Return the [x, y] coordinate for the center point of the cell that contains the specified text.  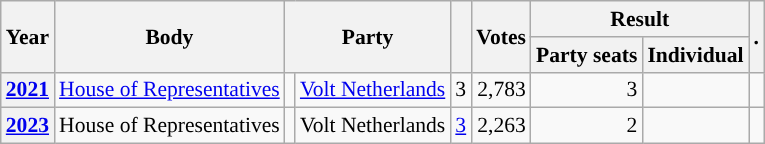
2,783 [501, 90]
Body [170, 36]
2,263 [501, 126]
2021 [28, 90]
Party seats [586, 55]
Individual [695, 55]
Party [368, 36]
Result [640, 19]
Votes [501, 36]
. [756, 36]
2023 [28, 126]
2 [586, 126]
Year [28, 36]
